Determine the (X, Y) coordinate at the center of the cell enclosing the given text.  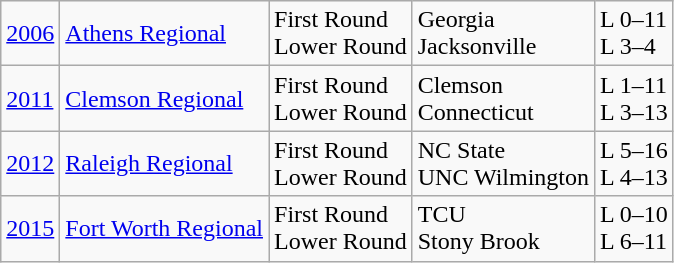
L 0–10L 6–11 (634, 228)
2012 (30, 164)
Athens Regional (164, 34)
NC StateUNC Wilmington (503, 164)
2011 (30, 98)
L 0–11L 3–4 (634, 34)
Raleigh Regional (164, 164)
TCUStony Brook (503, 228)
L 5–16L 4–13 (634, 164)
Clemson Regional (164, 98)
Fort Worth Regional (164, 228)
2015 (30, 228)
ClemsonConnecticut (503, 98)
2006 (30, 34)
L 1–11L 3–13 (634, 98)
GeorgiaJacksonville (503, 34)
